Identify which cell holds the provided text, then report its [X, Y] central coordinate. 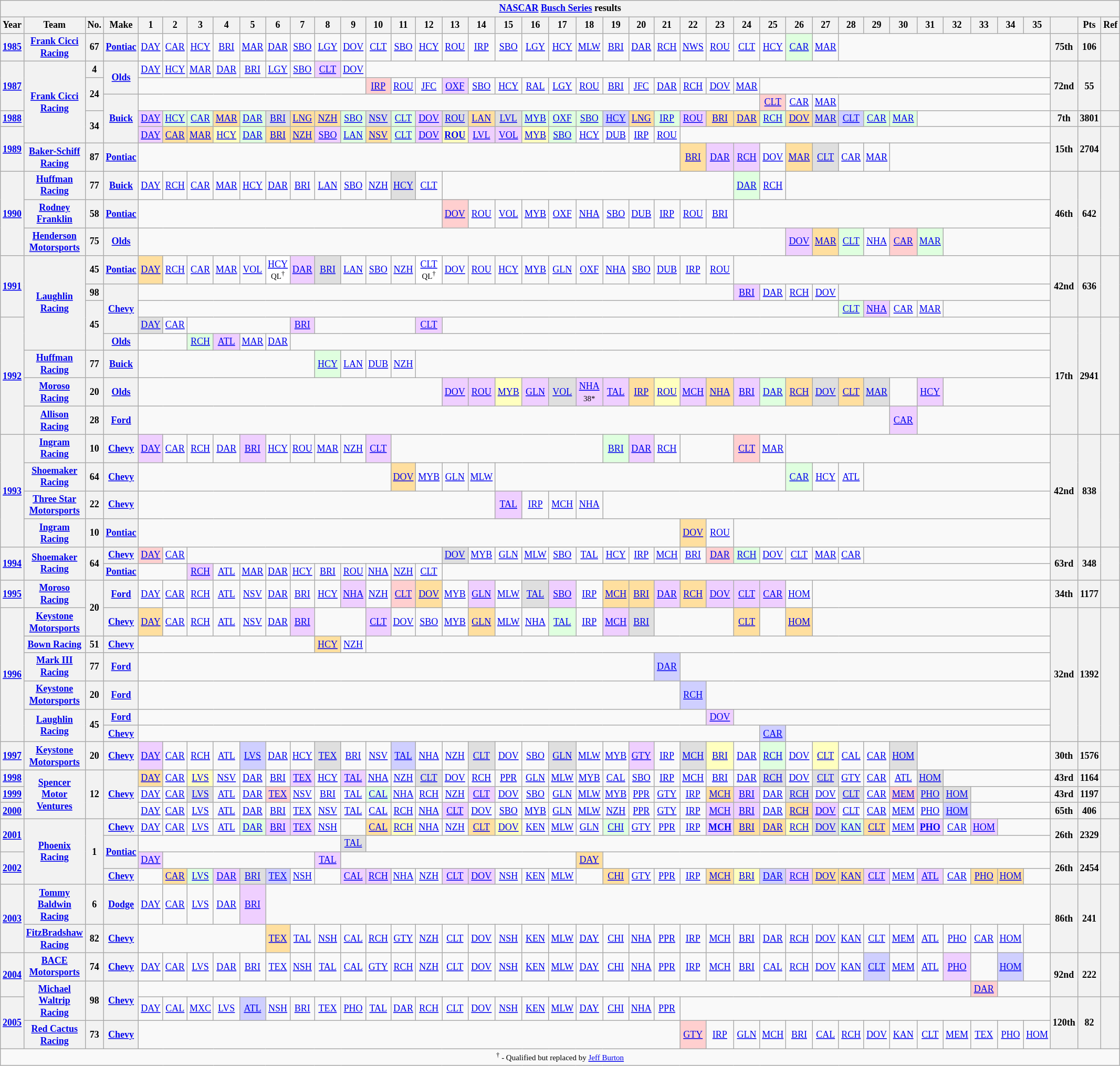
CLTQL† [429, 270]
241 [1089, 918]
Spencer Motor Ventures [55, 795]
17th [1064, 376]
63rd [1064, 563]
120th [1064, 1023]
NHA38* [589, 392]
46th [1064, 213]
2002 [13, 868]
16 [536, 25]
1991 [13, 287]
Baker-Schiff Racing [55, 158]
72nd [1064, 86]
1995 [13, 594]
406 [1089, 811]
Bown Racing [55, 645]
2004 [13, 975]
15th [1064, 149]
Michael Waltrip Racing [55, 1001]
1994 [13, 563]
27 [825, 25]
† - Qualified but replaced by Jeff Burton [560, 1058]
1992 [13, 376]
Pts [1089, 25]
51 [95, 645]
73 [95, 1035]
1990 [13, 213]
642 [1089, 213]
1392 [1089, 675]
222 [1089, 975]
1997 [13, 756]
35 [1038, 25]
2005 [13, 1023]
58 [95, 214]
838 [1089, 490]
23 [720, 25]
29 [877, 25]
Team [55, 25]
2454 [1089, 868]
26 [799, 25]
1988 [13, 119]
5 [253, 25]
11 [403, 25]
1197 [1089, 794]
1164 [1089, 778]
92nd [1064, 975]
1993 [13, 490]
1177 [1089, 594]
75 [95, 242]
Rodney Franklin [55, 214]
18 [589, 25]
RAL [536, 86]
636 [1089, 287]
Phoenix Racing [55, 852]
HCYQL† [278, 270]
74 [95, 967]
33 [984, 25]
348 [1089, 563]
Dodge [121, 904]
67 [95, 47]
86th [1064, 918]
2941 [1089, 376]
34th [1064, 594]
1998 [13, 778]
1985 [13, 47]
Allison Racing [55, 421]
2001 [13, 835]
2704 [1089, 149]
75th [1064, 47]
Henderson Motorsports [55, 242]
1989 [13, 149]
Make [121, 25]
65th [1064, 811]
2 [175, 25]
13 [455, 25]
Tommy Baldwin Racing [55, 904]
31 [930, 25]
19 [616, 25]
2003 [13, 918]
NWS [693, 47]
1987 [13, 86]
1576 [1089, 756]
1996 [13, 675]
MXC [201, 1009]
No. [95, 25]
2000 [13, 811]
Red Cactus Racing [55, 1035]
Mark III Racing [55, 667]
87 [95, 158]
Ref [1111, 25]
25 [773, 25]
BACE Motorsports [55, 967]
17 [562, 25]
15 [508, 25]
106 [1089, 47]
7th [1064, 119]
30th [1064, 756]
FitzBradshaw Racing [55, 938]
7 [302, 25]
8 [328, 25]
55 [1089, 86]
32 [957, 25]
3 [201, 25]
32nd [1064, 675]
1999 [13, 794]
21 [667, 25]
NASCAR Busch Series results [560, 8]
Year [13, 25]
9 [353, 25]
2329 [1089, 835]
3801 [1089, 119]
Three Star Motorsports [55, 505]
30 [903, 25]
14 [481, 25]
